Find where the given text appears and provide that cell's center as [x, y] coordinate. 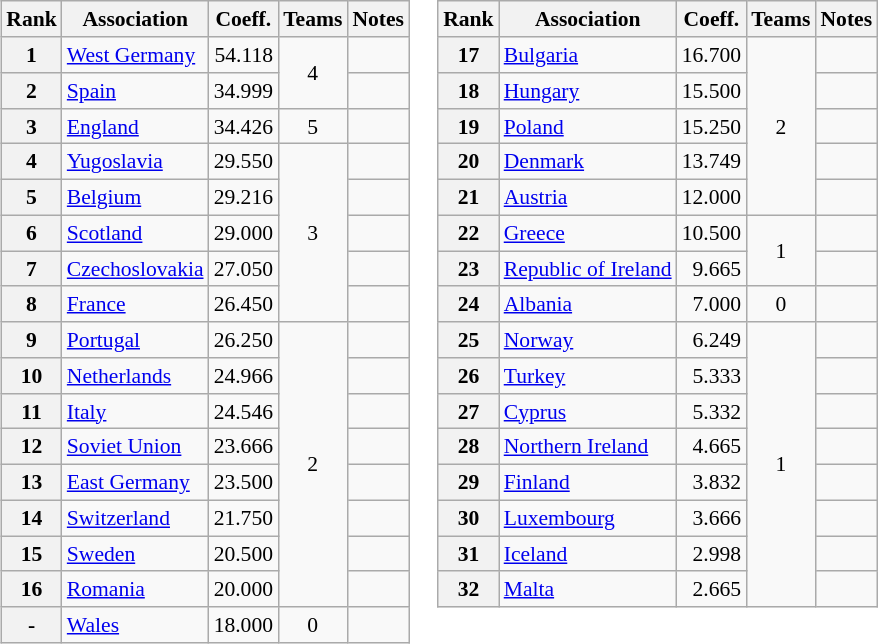
Netherlands [136, 376]
7.000 [712, 304]
29.550 [244, 162]
27.050 [244, 269]
5.333 [712, 376]
19 [468, 126]
20.500 [244, 554]
20.000 [244, 589]
29 [468, 482]
28 [468, 447]
3.832 [712, 482]
30 [468, 518]
Belgium [136, 197]
18.000 [244, 625]
Czechoslovakia [136, 269]
Finland [588, 482]
Albania [588, 304]
16 [32, 589]
Poland [588, 126]
France [136, 304]
Greece [588, 233]
18 [468, 91]
9 [32, 340]
10 [32, 376]
54.118 [244, 55]
Sweden [136, 554]
Spain [136, 91]
Denmark [588, 162]
21 [468, 197]
Malta [588, 589]
24 [468, 304]
Norway [588, 340]
4.665 [712, 447]
34.426 [244, 126]
8 [32, 304]
Turkey [588, 376]
13.749 [712, 162]
2.665 [712, 589]
Bulgaria [588, 55]
6.249 [712, 340]
20 [468, 162]
Iceland [588, 554]
26.250 [244, 340]
3.666 [712, 518]
10.500 [712, 233]
11 [32, 411]
32 [468, 589]
Yugoslavia [136, 162]
24.966 [244, 376]
26 [468, 376]
West Germany [136, 55]
34.999 [244, 91]
Italy [136, 411]
31 [468, 554]
Cyprus [588, 411]
12 [32, 447]
7 [32, 269]
Luxembourg [588, 518]
9.665 [712, 269]
East Germany [136, 482]
26.450 [244, 304]
Soviet Union [136, 447]
6 [32, 233]
Northern Ireland [588, 447]
15 [32, 554]
17 [468, 55]
Portugal [136, 340]
Switzerland [136, 518]
29.216 [244, 197]
2.998 [712, 554]
23.500 [244, 482]
25 [468, 340]
Austria [588, 197]
Republic of Ireland [588, 269]
24.546 [244, 411]
14 [32, 518]
Wales [136, 625]
England [136, 126]
- [32, 625]
12.000 [712, 197]
Hungary [588, 91]
15.500 [712, 91]
16.700 [712, 55]
23 [468, 269]
23.666 [244, 447]
Romania [136, 589]
5.332 [712, 411]
15.250 [712, 126]
27 [468, 411]
Scotland [136, 233]
22 [468, 233]
21.750 [244, 518]
29.000 [244, 233]
13 [32, 482]
